Extract the (X, Y) coordinate from the center of the cell holding the provided text.  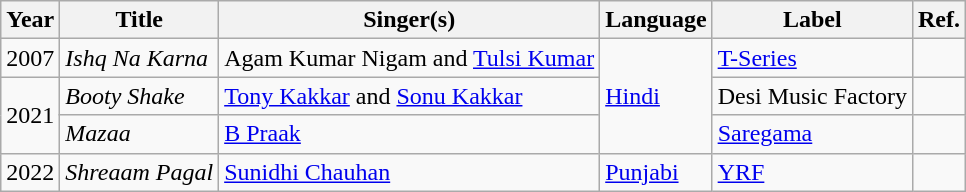
Ref. (938, 20)
2007 (30, 58)
Singer(s) (410, 20)
Desi Music Factory (812, 96)
Hindi (656, 96)
T-Series (812, 58)
Agam Kumar Nigam and Tulsi Kumar (410, 58)
Tony Kakkar and Sonu Kakkar (410, 96)
Shreaam Pagal (140, 172)
Punjabi (656, 172)
Language (656, 20)
Saregama (812, 134)
2022 (30, 172)
Label (812, 20)
B Praak (410, 134)
Booty Shake (140, 96)
2021 (30, 115)
Year (30, 20)
Ishq Na Karna (140, 58)
Sunidhi Chauhan (410, 172)
Mazaa (140, 134)
YRF (812, 172)
Title (140, 20)
